Scan for the cell matching the given text and deliver its [X, Y] coordinate at center. 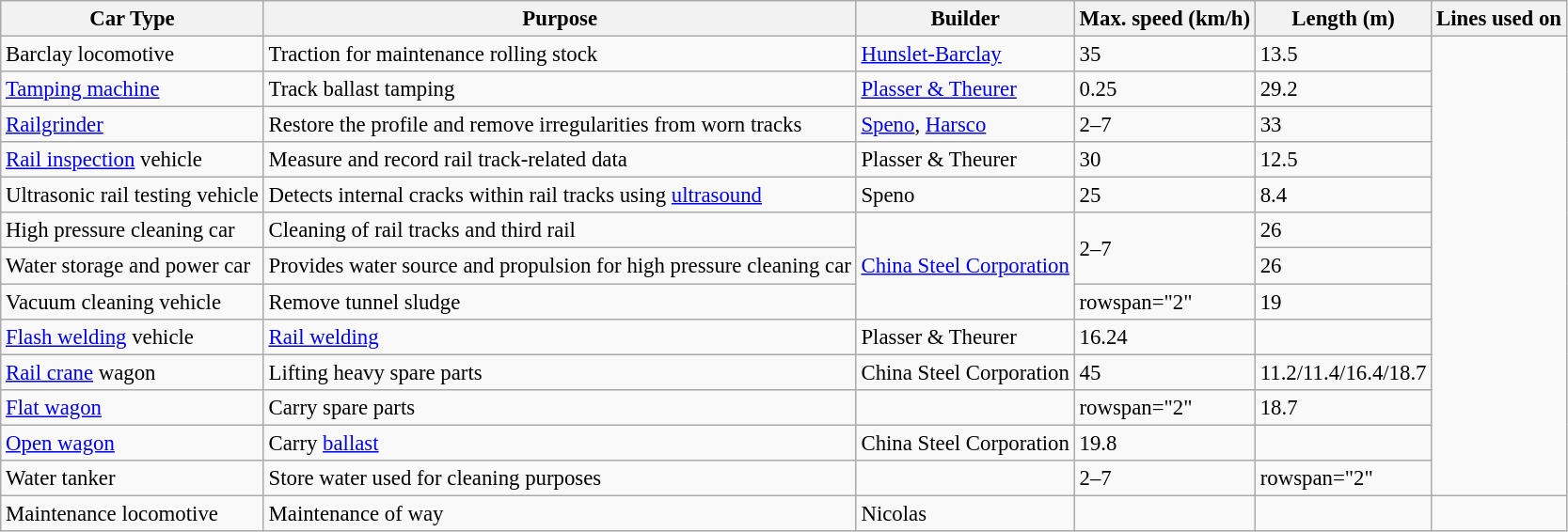
13.5 [1343, 55]
11.2/11.4/16.4/18.7 [1343, 372]
Hunslet-Barclay [965, 55]
Detects internal cracks within rail tracks using ultrasound [560, 196]
Speno [965, 196]
Store water used for cleaning purposes [560, 478]
Rail inspection vehicle [132, 160]
Carry ballast [560, 443]
Open wagon [132, 443]
Railgrinder [132, 125]
Rail welding [560, 336]
8.4 [1343, 196]
Water storage and power car [132, 266]
Nicolas [965, 513]
Purpose [560, 19]
12.5 [1343, 160]
Ultrasonic rail testing vehicle [132, 196]
29.2 [1343, 89]
Provides water source and propulsion for high pressure cleaning car [560, 266]
19 [1343, 302]
16.24 [1164, 336]
Track ballast tamping [560, 89]
Cleaning of rail tracks and third rail [560, 230]
Traction for maintenance rolling stock [560, 55]
18.7 [1343, 407]
Car Type [132, 19]
Lifting heavy spare parts [560, 372]
Barclay locomotive [132, 55]
Speno, Harsco [965, 125]
25 [1164, 196]
Restore the profile and remove irregularities from worn tracks [560, 125]
Measure and record rail track-related data [560, 160]
0.25 [1164, 89]
Carry spare parts [560, 407]
Maintenance locomotive [132, 513]
Water tanker [132, 478]
Remove tunnel sludge [560, 302]
Builder [965, 19]
Flash welding vehicle [132, 336]
Rail crane wagon [132, 372]
30 [1164, 160]
Lines used on [1499, 19]
35 [1164, 55]
Vacuum cleaning vehicle [132, 302]
Maintenance of way [560, 513]
33 [1343, 125]
High pressure cleaning car [132, 230]
45 [1164, 372]
Tamping machine [132, 89]
Max. speed (km/h) [1164, 19]
Length (m) [1343, 19]
19.8 [1164, 443]
Flat wagon [132, 407]
